Return [x, y] of the center of cell containing provided text 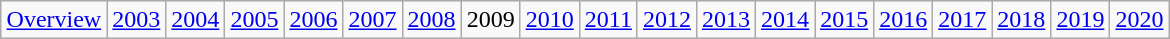
2009 [490, 20]
2007 [372, 20]
2016 [904, 20]
2008 [432, 20]
2004 [196, 20]
2011 [608, 20]
2015 [844, 20]
2006 [314, 20]
2018 [1022, 20]
Overview [54, 20]
2017 [962, 20]
2012 [666, 20]
2010 [550, 20]
2020 [1140, 20]
2013 [726, 20]
2005 [254, 20]
2019 [1080, 20]
2014 [786, 20]
2003 [136, 20]
